Pinpoint the cell where the given text exists, returning its [X, Y] midpoint coordinate. 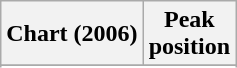
Peak position [189, 34]
Chart (2006) [72, 34]
